Return the [X, Y] coordinate for the center point of the cell that contains the specified text.  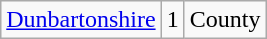
County [225, 20]
Dunbartonshire [81, 20]
1 [172, 20]
